Detect which cell encompasses the target text, then output its [x, y] center coordinate. 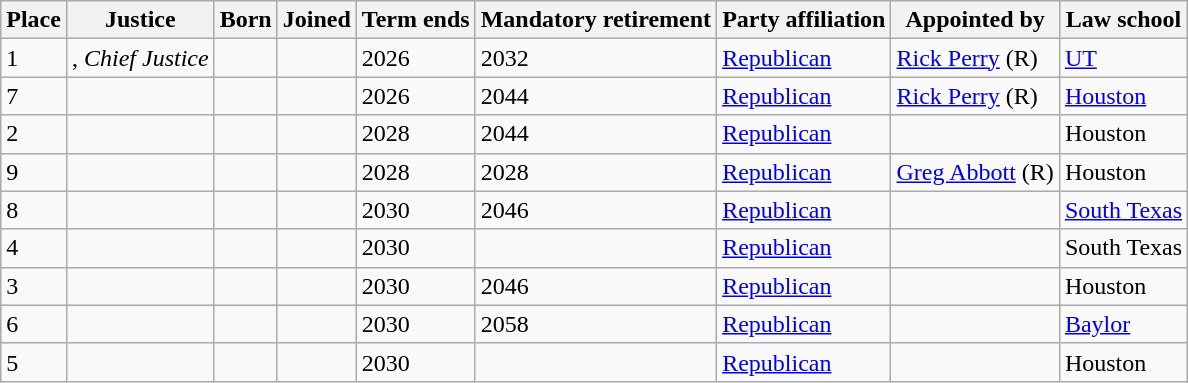
2 [34, 134]
4 [34, 248]
2058 [596, 324]
3 [34, 286]
5 [34, 362]
Party affiliation [804, 20]
Law school [1123, 20]
1 [34, 58]
Baylor [1123, 324]
2032 [596, 58]
6 [34, 324]
UT [1123, 58]
9 [34, 172]
, Chief Justice [140, 58]
Born [246, 20]
8 [34, 210]
Greg Abbott (R) [975, 172]
Mandatory retirement [596, 20]
7 [34, 96]
Joined [316, 20]
Place [34, 20]
Justice [140, 20]
Term ends [416, 20]
Appointed by [975, 20]
